Output the [x, y] coordinate of the center of the cell containing the given text.  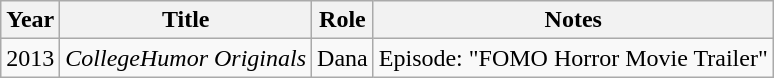
Dana [343, 58]
Title [186, 20]
Role [343, 20]
2013 [30, 58]
Notes [573, 20]
Episode: "FOMO Horror Movie Trailer" [573, 58]
CollegeHumor Originals [186, 58]
Year [30, 20]
